From the cell containing the given text, extract its center point as [x, y] coordinate. 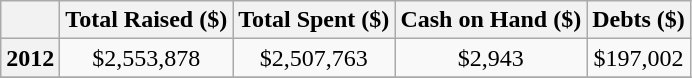
$2,943 [491, 58]
2012 [30, 58]
$197,002 [639, 58]
Total Raised ($) [146, 20]
Cash on Hand ($) [491, 20]
$2,507,763 [314, 58]
$2,553,878 [146, 58]
Debts ($) [639, 20]
Total Spent ($) [314, 20]
